Identify which cell holds the provided text, then report its (x, y) central coordinate. 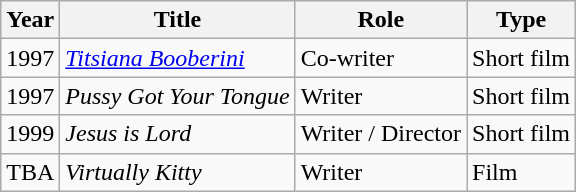
Type (520, 20)
Virtually Kitty (178, 172)
Pussy Got Your Tongue (178, 96)
Co-writer (380, 58)
TBA (30, 172)
Titsiana Booberini (178, 58)
Title (178, 20)
Film (520, 172)
Year (30, 20)
1999 (30, 134)
Role (380, 20)
Writer / Director (380, 134)
Jesus is Lord (178, 134)
